Provide the [X, Y] coordinate of the cell's center where the given text is located.  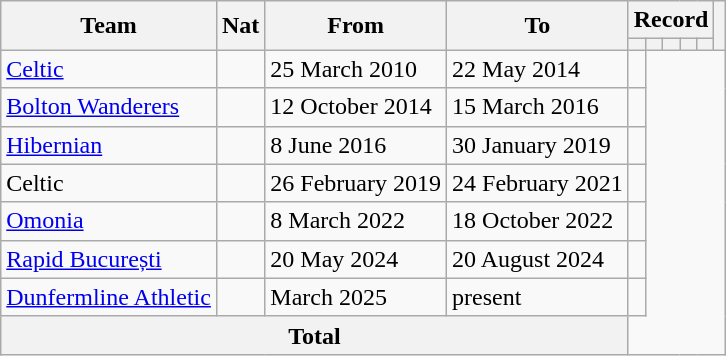
Rapid București [109, 259]
20 August 2024 [538, 259]
Bolton Wanderers [109, 107]
25 March 2010 [356, 69]
From [356, 26]
20 May 2024 [356, 259]
8 June 2016 [356, 145]
24 February 2021 [538, 183]
12 October 2014 [356, 107]
Dunfermline Athletic [109, 297]
Record [671, 20]
March 2025 [356, 297]
Omonia [109, 221]
22 May 2014 [538, 69]
Total [314, 335]
18 October 2022 [538, 221]
present [538, 297]
26 February 2019 [356, 183]
Team [109, 26]
15 March 2016 [538, 107]
30 January 2019 [538, 145]
Hibernian [109, 145]
Nat [240, 26]
To [538, 26]
8 March 2022 [356, 221]
